Detect which cell encompasses the target text, then output its [x, y] center coordinate. 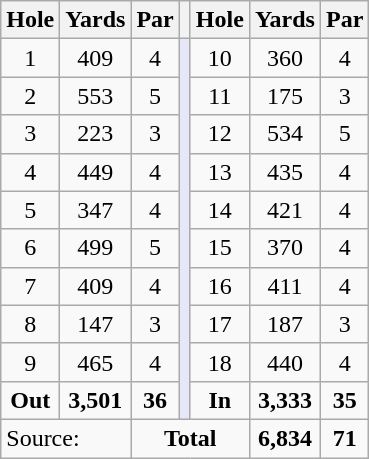
6,834 [284, 438]
Total [190, 438]
36 [155, 400]
411 [284, 286]
553 [96, 96]
370 [284, 248]
499 [96, 248]
16 [220, 286]
35 [344, 400]
71 [344, 438]
360 [284, 58]
3,501 [96, 400]
9 [30, 362]
17 [220, 324]
8 [30, 324]
3,333 [284, 400]
440 [284, 362]
12 [220, 134]
15 [220, 248]
Source: [66, 438]
10 [220, 58]
1 [30, 58]
18 [220, 362]
435 [284, 172]
347 [96, 210]
13 [220, 172]
In [220, 400]
2 [30, 96]
7 [30, 286]
187 [284, 324]
449 [96, 172]
534 [284, 134]
147 [96, 324]
Out [30, 400]
6 [30, 248]
465 [96, 362]
14 [220, 210]
421 [284, 210]
175 [284, 96]
11 [220, 96]
223 [96, 134]
